Extract the [x, y] coordinate from the center of the cell holding the provided text.  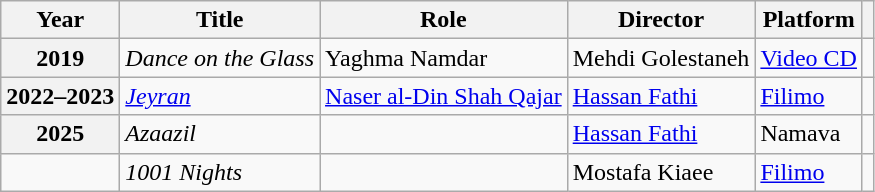
Video CD [809, 58]
2019 [60, 58]
Namava [809, 134]
2022–2023 [60, 96]
2025 [60, 134]
Yaghma Namdar [444, 58]
Role [444, 20]
Azaazil [220, 134]
Mostafa Kiaee [661, 172]
Dance on the Glass [220, 58]
Year [60, 20]
Mehdi Golestaneh [661, 58]
Naser al-Din Shah Qajar [444, 96]
Platform [809, 20]
Director [661, 20]
1001 Nights [220, 172]
Jeyran [220, 96]
Title [220, 20]
